Output the (x, y) coordinate of the center of the cell containing the given text.  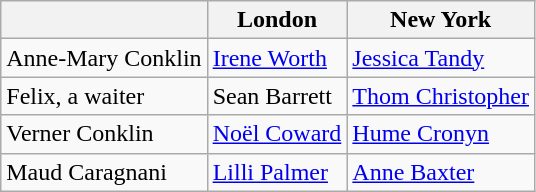
New York (441, 20)
Hume Cronyn (441, 134)
Irene Worth (277, 58)
Maud Caragnani (104, 172)
Lilli Palmer (277, 172)
Anne Baxter (441, 172)
Thom Christopher (441, 96)
Jessica Tandy (441, 58)
Noël Coward (277, 134)
Anne-Mary Conklin (104, 58)
Sean Barrett (277, 96)
Verner Conklin (104, 134)
London (277, 20)
Felix, a waiter (104, 96)
